Extract the [X, Y] coordinate from the center of the cell holding the provided text.  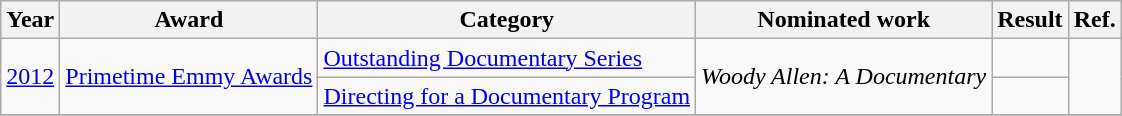
Result [1030, 20]
Outstanding Documentary Series [507, 58]
Woody Allen: A Documentary [844, 77]
Ref. [1094, 20]
2012 [30, 77]
Nominated work [844, 20]
Year [30, 20]
Category [507, 20]
Directing for a Documentary Program [507, 96]
Primetime Emmy Awards [189, 77]
Award [189, 20]
